Pinpoint the cell where the given text exists, returning its [X, Y] midpoint coordinate. 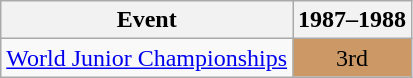
World Junior Championships [147, 58]
1987–1988 [352, 20]
Event [147, 20]
3rd [352, 58]
